Find where the given text appears and provide that cell's center as (x, y) coordinate. 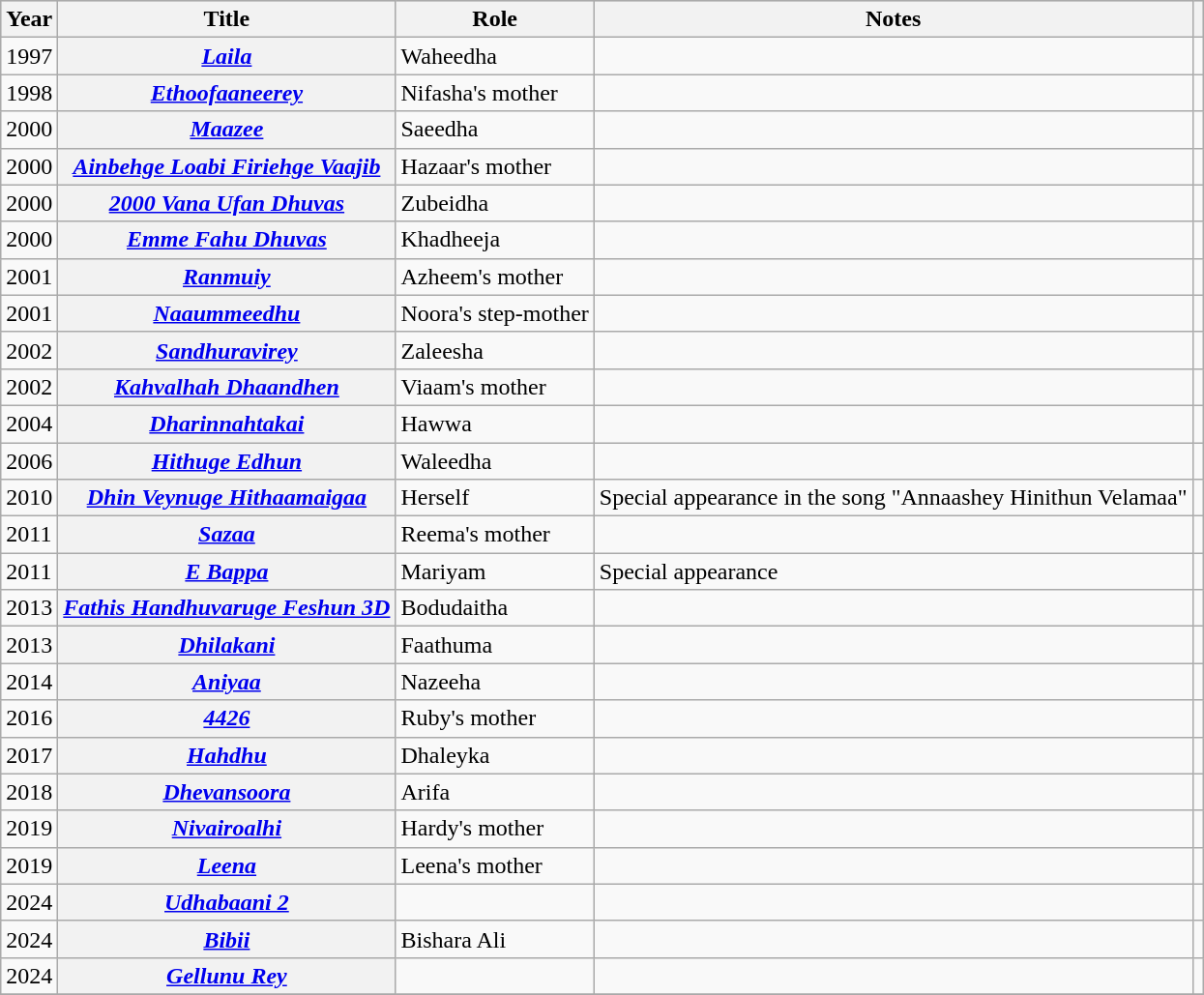
2004 (29, 424)
Mariyam (495, 571)
Laila (226, 56)
Aniyaa (226, 682)
E Bappa (226, 571)
2017 (29, 755)
Nifasha's mother (495, 93)
Dhevansoora (226, 792)
Ethoofaaneerey (226, 93)
Kahvalhah Dhaandhen (226, 387)
2000 Vana Ufan Dhuvas (226, 203)
Dhilakani (226, 645)
Hardy's mother (495, 829)
Herself (495, 498)
Sazaa (226, 535)
Hithuge Edhun (226, 461)
Reema's mother (495, 535)
Sandhuravirey (226, 350)
Fathis Handhuvaruge Feshun 3D (226, 608)
Role (495, 19)
Maazee (226, 130)
Saeedha (495, 130)
Arifa (495, 792)
Naaummeedhu (226, 313)
1998 (29, 93)
Bishara Ali (495, 939)
Dhin Veynuge Hithaamaigaa (226, 498)
Zaleesha (495, 350)
Ruby's mother (495, 718)
Gellunu Rey (226, 976)
Hahdhu (226, 755)
Bodudaitha (495, 608)
Waleedha (495, 461)
Faathuma (495, 645)
Year (29, 19)
2010 (29, 498)
2018 (29, 792)
Hawwa (495, 424)
2006 (29, 461)
Hazaar's mother (495, 166)
Dharinnahtakai (226, 424)
2014 (29, 682)
Azheem's mother (495, 277)
Dhaleyka (495, 755)
Zubeidha (495, 203)
1997 (29, 56)
Udhabaani 2 (226, 902)
Special appearance in the song "Annaashey Hinithun Velamaa" (894, 498)
Noora's step-mother (495, 313)
Nazeeha (495, 682)
2016 (29, 718)
Title (226, 19)
Leena's mother (495, 865)
Emme Fahu Dhuvas (226, 240)
Ainbehge Loabi Firiehge Vaajib (226, 166)
Nivairoalhi (226, 829)
Ranmuiy (226, 277)
Special appearance (894, 571)
Viaam's mother (495, 387)
Khadheeja (495, 240)
Waheedha (495, 56)
Leena (226, 865)
Bibii (226, 939)
Notes (894, 19)
4426 (226, 718)
